Extract the [x, y] coordinate from the center of the cell holding the provided text.  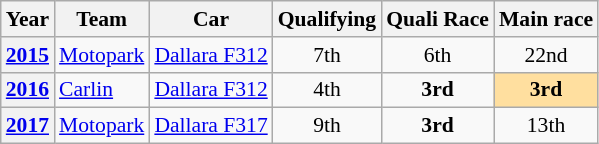
Car [210, 19]
22nd [546, 55]
Dallara F317 [210, 126]
Year [28, 19]
13th [546, 126]
Qualifying [327, 19]
Carlin [102, 90]
7th [327, 55]
2017 [28, 126]
2015 [28, 55]
Main race [546, 19]
Team [102, 19]
4th [327, 90]
Quali Race [438, 19]
9th [327, 126]
2016 [28, 90]
6th [438, 55]
